Locate the cell with the specified text and output its (x, y) center coordinate. 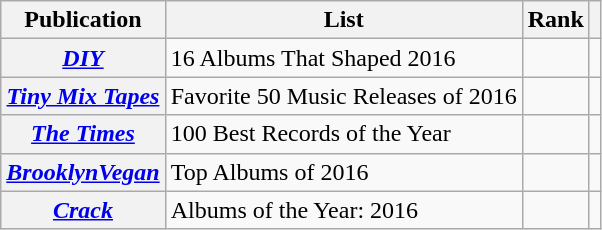
100 Best Records of the Year (344, 134)
Favorite 50 Music Releases of 2016 (344, 96)
Crack (83, 210)
16 Albums That Shaped 2016 (344, 58)
BrooklynVegan (83, 172)
DIY (83, 58)
Top Albums of 2016 (344, 172)
Tiny Mix Tapes (83, 96)
List (344, 20)
Publication (83, 20)
Albums of the Year: 2016 (344, 210)
Rank (556, 20)
The Times (83, 134)
